Identify which cell holds the provided text, then report its (X, Y) central coordinate. 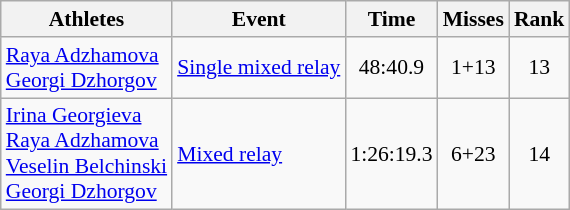
48:40.9 (391, 68)
Athletes (86, 19)
Mixed relay (258, 154)
1:26:19.3 (391, 154)
Time (391, 19)
6+23 (474, 154)
Event (258, 19)
14 (540, 154)
Misses (474, 19)
13 (540, 68)
Irina GeorgievaRaya AdzhamovaVeselin BelchinskiGeorgi Dzhorgov (86, 154)
Rank (540, 19)
Single mixed relay (258, 68)
Raya AdzhamovaGeorgi Dzhorgov (86, 68)
1+13 (474, 68)
